Output the (X, Y) coordinate of the center of the cell containing the given text.  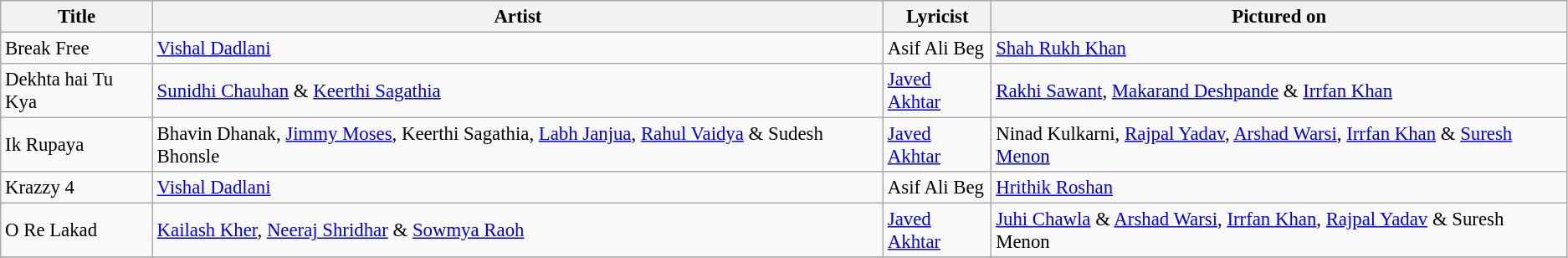
Hrithik Roshan (1279, 188)
Kailash Kher, Neeraj Shridhar & Sowmya Raoh (517, 231)
Sunidhi Chauhan & Keerthi Sagathia (517, 90)
O Re Lakad (77, 231)
Rakhi Sawant, Makarand Deshpande & Irrfan Khan (1279, 90)
Pictured on (1279, 17)
Bhavin Dhanak, Jimmy Moses, Keerthi Sagathia, Labh Janjua, Rahul Vaidya & Sudesh Bhonsle (517, 146)
Juhi Chawla & Arshad Warsi, Irrfan Khan, Rajpal Yadav & Suresh Menon (1279, 231)
Title (77, 17)
Artist (517, 17)
Break Free (77, 49)
Ninad Kulkarni, Rajpal Yadav, Arshad Warsi, Irrfan Khan & Suresh Menon (1279, 146)
Shah Rukh Khan (1279, 49)
Lyricist (937, 17)
Ik Rupaya (77, 146)
Krazzy 4 (77, 188)
Dekhta hai Tu Kya (77, 90)
